Detect which cell encompasses the target text, then output its [x, y] center coordinate. 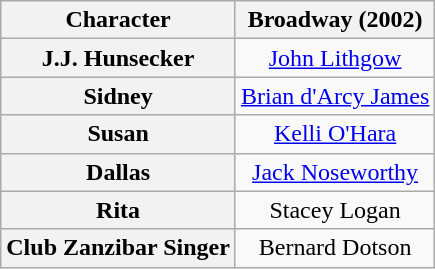
Jack Noseworthy [334, 172]
Broadway (2002) [334, 20]
Dallas [118, 172]
John Lithgow [334, 58]
Sidney [118, 96]
Rita [118, 210]
Character [118, 20]
Kelli O'Hara [334, 134]
Brian d'Arcy James [334, 96]
J.J. Hunsecker [118, 58]
Susan [118, 134]
Bernard Dotson [334, 248]
Club Zanzibar Singer [118, 248]
Stacey Logan [334, 210]
